Extract the [x, y] coordinate from the center of the cell holding the provided text.  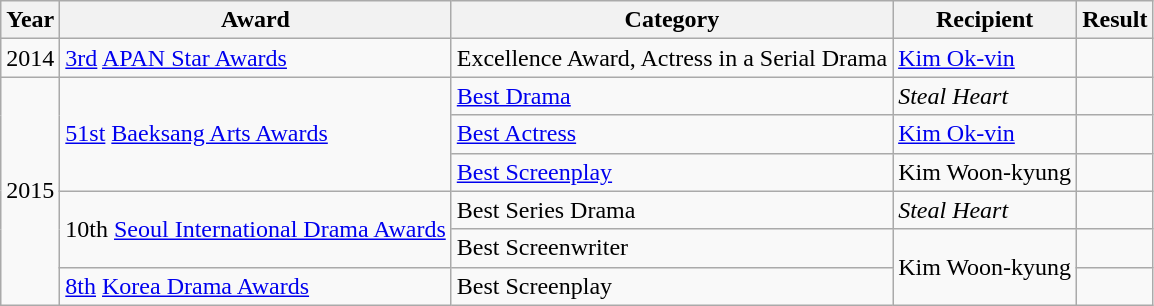
Recipient [985, 20]
2015 [30, 191]
Year [30, 20]
Best Drama [672, 96]
Excellence Award, Actress in a Serial Drama [672, 58]
Best Screenwriter [672, 248]
Category [672, 20]
Award [256, 20]
51st Baeksang Arts Awards [256, 134]
8th Korea Drama Awards [256, 286]
Best Actress [672, 134]
Best Series Drama [672, 210]
Result [1115, 20]
2014 [30, 58]
3rd APAN Star Awards [256, 58]
10th Seoul International Drama Awards [256, 229]
